Return [x, y] of the center of cell containing provided text 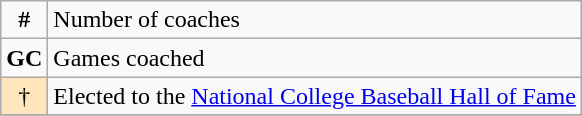
GC [24, 58]
Games coached [315, 58]
Elected to the National College Baseball Hall of Fame [315, 96]
† [24, 96]
Number of coaches [315, 20]
# [24, 20]
